Output the (X, Y) coordinate of the center of the cell containing the given text.  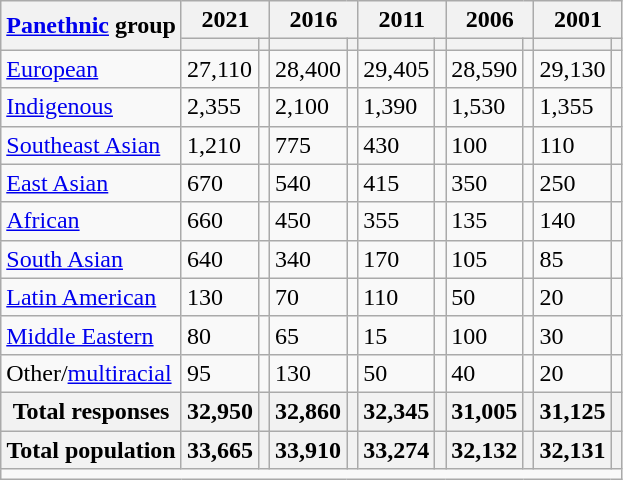
32,345 (396, 411)
250 (572, 183)
140 (572, 221)
355 (396, 221)
2,355 (220, 107)
2001 (578, 20)
32,132 (484, 449)
2006 (490, 20)
Middle Eastern (92, 335)
29,405 (396, 69)
340 (308, 259)
33,274 (396, 449)
31,005 (484, 411)
660 (220, 221)
South Asian (92, 259)
1,210 (220, 145)
Southeast Asian (92, 145)
430 (396, 145)
Panethnic group (92, 26)
Indigenous (92, 107)
1,355 (572, 107)
670 (220, 183)
29,130 (572, 69)
2011 (402, 20)
2016 (314, 20)
80 (220, 335)
32,860 (308, 411)
415 (396, 183)
105 (484, 259)
32,950 (220, 411)
350 (484, 183)
African (92, 221)
Total responses (92, 411)
33,665 (220, 449)
European (92, 69)
135 (484, 221)
East Asian (92, 183)
1,530 (484, 107)
31,125 (572, 411)
28,400 (308, 69)
640 (220, 259)
775 (308, 145)
Latin American (92, 297)
1,390 (396, 107)
540 (308, 183)
30 (572, 335)
28,590 (484, 69)
Other/multiracial (92, 373)
40 (484, 373)
Total population (92, 449)
95 (220, 373)
65 (308, 335)
70 (308, 297)
32,131 (572, 449)
2021 (225, 20)
85 (572, 259)
2,100 (308, 107)
27,110 (220, 69)
170 (396, 259)
450 (308, 221)
15 (396, 335)
33,910 (308, 449)
